Extract the [X, Y] coordinate from the center of the cell holding the provided text.  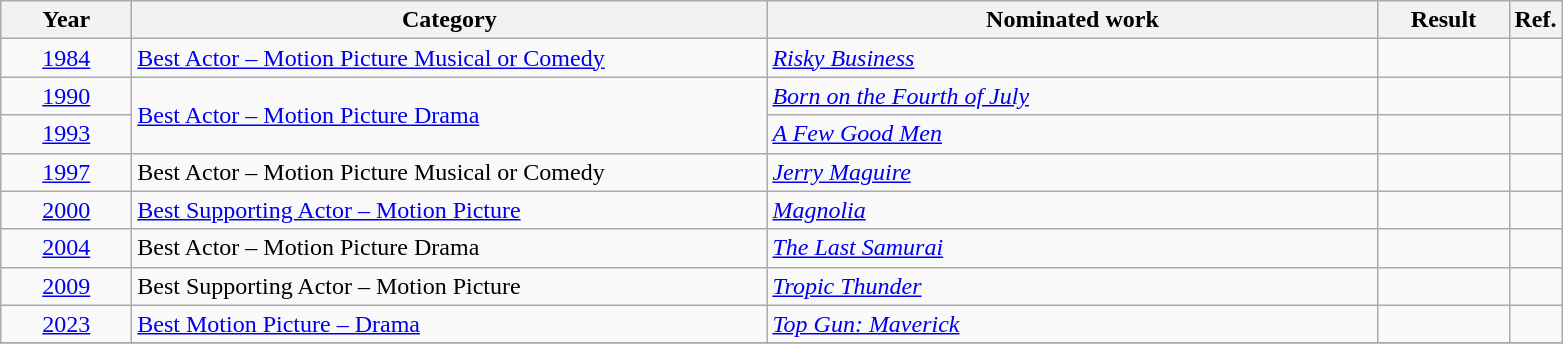
2009 [66, 286]
Jerry Maguire [1072, 172]
Nominated work [1072, 20]
Year [66, 20]
Born on the Fourth of July [1072, 96]
Category [450, 20]
2023 [66, 324]
Ref. [1536, 20]
1993 [66, 134]
1997 [66, 172]
Magnolia [1072, 210]
A Few Good Men [1072, 134]
Top Gun: Maverick [1072, 324]
2000 [66, 210]
The Last Samurai [1072, 248]
Result [1444, 20]
2004 [66, 248]
Risky Business [1072, 58]
Best Motion Picture – Drama [450, 324]
1984 [66, 58]
Tropic Thunder [1072, 286]
1990 [66, 96]
